Scan for the cell matching the given text and deliver its [X, Y] coordinate at center. 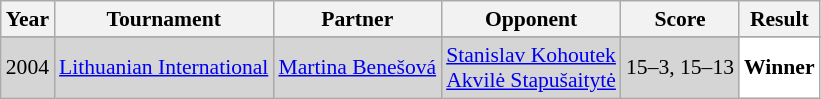
Lithuanian International [164, 68]
Tournament [164, 19]
Result [780, 19]
Opponent [531, 19]
2004 [28, 68]
Year [28, 19]
Partner [357, 19]
Stanislav Kohoutek Akvilė Stapušaitytė [531, 68]
15–3, 15–13 [680, 68]
Martina Benešová [357, 68]
Winner [780, 68]
Score [680, 19]
